Locate the cell with the specified text and output its [x, y] center coordinate. 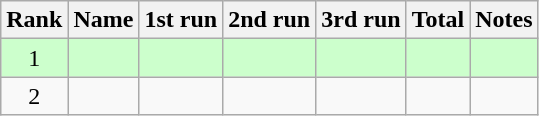
2 [34, 96]
1st run [181, 20]
2nd run [270, 20]
Name [104, 20]
Notes [504, 20]
3rd run [361, 20]
Rank [34, 20]
Total [438, 20]
1 [34, 58]
